Determine the (X, Y) coordinate at the center of the cell enclosing the given text.  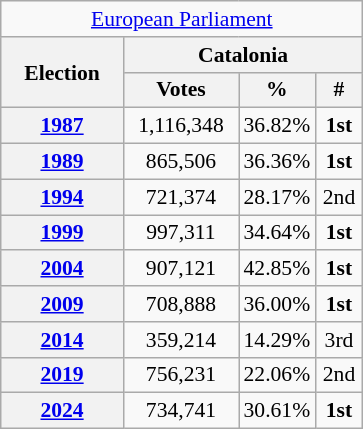
359,214 (180, 340)
2014 (62, 340)
1989 (62, 162)
36.82% (276, 126)
865,506 (180, 162)
2009 (62, 304)
2019 (62, 375)
30.61% (276, 411)
734,741 (180, 411)
42.85% (276, 269)
708,888 (180, 304)
22.06% (276, 375)
1994 (62, 197)
Votes (180, 90)
28.17% (276, 197)
756,231 (180, 375)
14.29% (276, 340)
1987 (62, 126)
36.00% (276, 304)
36.36% (276, 162)
% (276, 90)
European Parliament (182, 19)
Election (62, 72)
3rd (339, 340)
2024 (62, 411)
2004 (62, 269)
34.64% (276, 233)
997,311 (180, 233)
Catalonia (242, 55)
1999 (62, 233)
907,121 (180, 269)
1,116,348 (180, 126)
721,374 (180, 197)
# (339, 90)
